Detect which cell encompasses the target text, then output its (x, y) center coordinate. 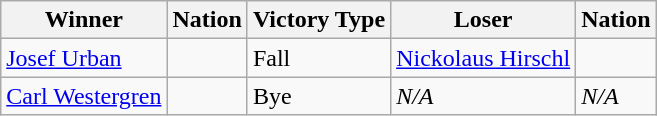
Bye (318, 96)
Winner (84, 20)
Victory Type (318, 20)
Carl Westergren (84, 96)
Nickolaus Hirschl (484, 58)
Josef Urban (84, 58)
Fall (318, 58)
Loser (484, 20)
